Return (x, y) of the center of cell containing provided text 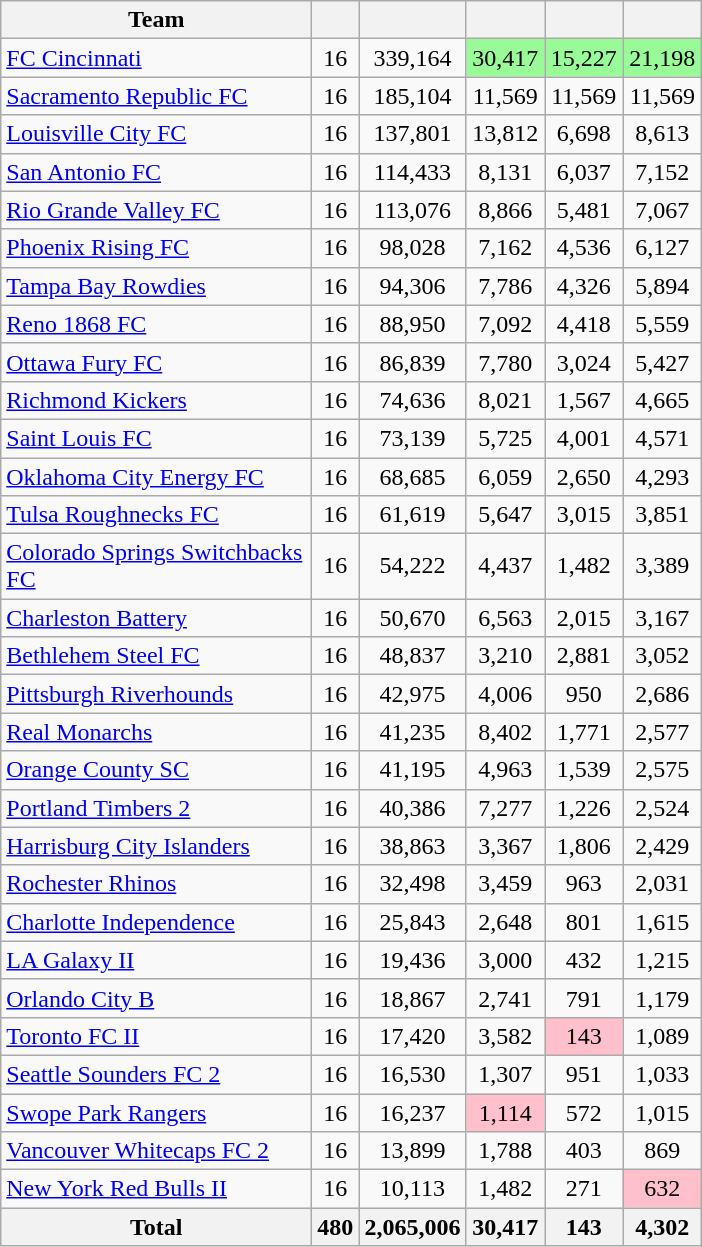
1,179 (662, 998)
Vancouver Whitecaps FC 2 (156, 1151)
869 (662, 1151)
Orlando City B (156, 998)
5,559 (662, 324)
10,113 (412, 1189)
Bethlehem Steel FC (156, 656)
94,306 (412, 286)
1,615 (662, 922)
98,028 (412, 248)
73,139 (412, 438)
Total (156, 1227)
4,302 (662, 1227)
1,033 (662, 1074)
48,837 (412, 656)
6,059 (506, 477)
New York Red Bulls II (156, 1189)
7,786 (506, 286)
2,575 (662, 770)
Orange County SC (156, 770)
4,437 (506, 566)
6,698 (584, 134)
San Antonio FC (156, 172)
3,389 (662, 566)
113,076 (412, 210)
5,481 (584, 210)
572 (584, 1113)
Seattle Sounders FC 2 (156, 1074)
1,771 (584, 732)
632 (662, 1189)
801 (584, 922)
Swope Park Rangers (156, 1113)
61,619 (412, 515)
4,006 (506, 694)
2,524 (662, 808)
Reno 1868 FC (156, 324)
3,052 (662, 656)
Richmond Kickers (156, 400)
25,843 (412, 922)
Saint Louis FC (156, 438)
Oklahoma City Energy FC (156, 477)
8,131 (506, 172)
18,867 (412, 998)
Charleston Battery (156, 618)
137,801 (412, 134)
2,429 (662, 846)
16,530 (412, 1074)
185,104 (412, 96)
74,636 (412, 400)
4,963 (506, 770)
114,433 (412, 172)
88,950 (412, 324)
3,210 (506, 656)
432 (584, 960)
2,031 (662, 884)
5,894 (662, 286)
3,851 (662, 515)
FC Cincinnati (156, 58)
Tulsa Roughnecks FC (156, 515)
2,686 (662, 694)
Louisville City FC (156, 134)
951 (584, 1074)
7,277 (506, 808)
4,536 (584, 248)
3,367 (506, 846)
1,215 (662, 960)
2,065,006 (412, 1227)
2,577 (662, 732)
Tampa Bay Rowdies (156, 286)
Portland Timbers 2 (156, 808)
15,227 (584, 58)
Ottawa Fury FC (156, 362)
68,685 (412, 477)
1,226 (584, 808)
3,582 (506, 1036)
1,307 (506, 1074)
86,839 (412, 362)
963 (584, 884)
54,222 (412, 566)
3,000 (506, 960)
41,235 (412, 732)
41,195 (412, 770)
7,780 (506, 362)
480 (336, 1227)
6,563 (506, 618)
339,164 (412, 58)
4,418 (584, 324)
32,498 (412, 884)
403 (584, 1151)
40,386 (412, 808)
791 (584, 998)
3,167 (662, 618)
42,975 (412, 694)
4,571 (662, 438)
8,402 (506, 732)
1,015 (662, 1113)
6,127 (662, 248)
Rio Grande Valley FC (156, 210)
Phoenix Rising FC (156, 248)
2,881 (584, 656)
17,420 (412, 1036)
8,021 (506, 400)
7,092 (506, 324)
8,866 (506, 210)
8,613 (662, 134)
7,162 (506, 248)
5,647 (506, 515)
4,665 (662, 400)
19,436 (412, 960)
4,293 (662, 477)
21,198 (662, 58)
1,089 (662, 1036)
2,015 (584, 618)
38,863 (412, 846)
4,326 (584, 286)
13,812 (506, 134)
Harrisburg City Islanders (156, 846)
1,567 (584, 400)
271 (584, 1189)
Pittsburgh Riverhounds (156, 694)
3,015 (584, 515)
50,670 (412, 618)
Sacramento Republic FC (156, 96)
2,650 (584, 477)
Real Monarchs (156, 732)
7,152 (662, 172)
1,806 (584, 846)
1,788 (506, 1151)
Charlotte Independence (156, 922)
1,539 (584, 770)
6,037 (584, 172)
2,741 (506, 998)
950 (584, 694)
13,899 (412, 1151)
3,024 (584, 362)
5,427 (662, 362)
Rochester Rhinos (156, 884)
5,725 (506, 438)
3,459 (506, 884)
Toronto FC II (156, 1036)
Colorado Springs Switchbacks FC (156, 566)
7,067 (662, 210)
4,001 (584, 438)
LA Galaxy II (156, 960)
Team (156, 20)
2,648 (506, 922)
1,114 (506, 1113)
16,237 (412, 1113)
